Search for the cell housing the specified text and yield its (X, Y) center coordinate. 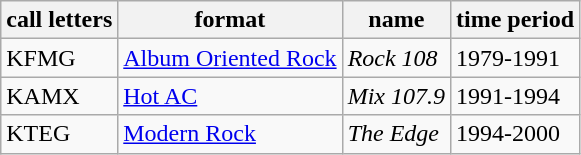
name (396, 20)
1979-1991 (514, 58)
time period (514, 20)
KTEG (60, 134)
Rock 108 (396, 58)
KAMX (60, 96)
Album Oriented Rock (230, 58)
call letters (60, 20)
KFMG (60, 58)
Modern Rock (230, 134)
The Edge (396, 134)
1991-1994 (514, 96)
Hot AC (230, 96)
format (230, 20)
Mix 107.9 (396, 96)
1994-2000 (514, 134)
